Capture the cell that displays the provided text and extract its [X, Y] central coordinate. 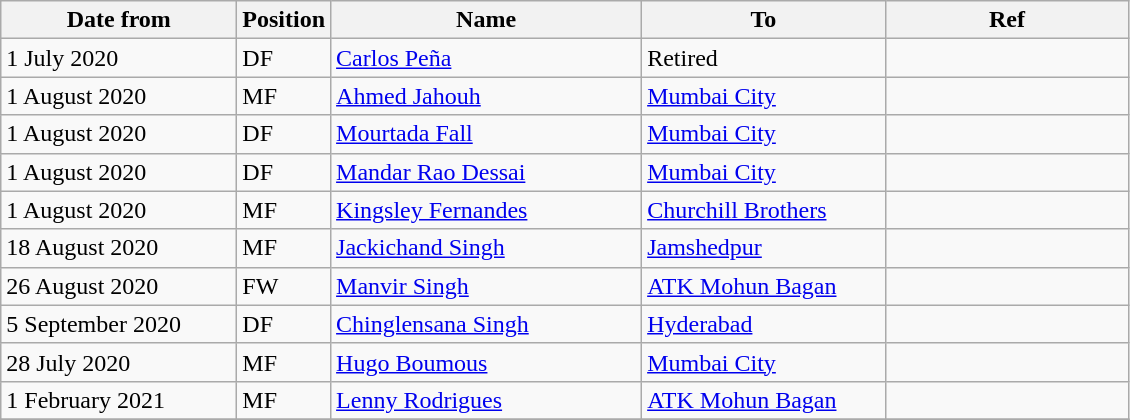
18 August 2020 [119, 248]
Hugo Boumous [486, 362]
26 August 2020 [119, 286]
To [764, 20]
Mourtada Fall [486, 134]
Kingsley Fernandes [486, 210]
Retired [764, 58]
Carlos Peña [486, 58]
Mandar Rao Dessai [486, 172]
Jackichand Singh [486, 248]
Churchill Brothers [764, 210]
28 July 2020 [119, 362]
Ref [1007, 20]
Ahmed Jahouh [486, 96]
1 February 2021 [119, 400]
Jamshedpur [764, 248]
1 July 2020 [119, 58]
FW [284, 286]
Date from [119, 20]
Lenny Rodrigues [486, 400]
Manvir Singh [486, 286]
Position [284, 20]
Chinglensana Singh [486, 324]
Name [486, 20]
5 September 2020 [119, 324]
Hyderabad [764, 324]
